Locate the cell with the specified text and output its [X, Y] center coordinate. 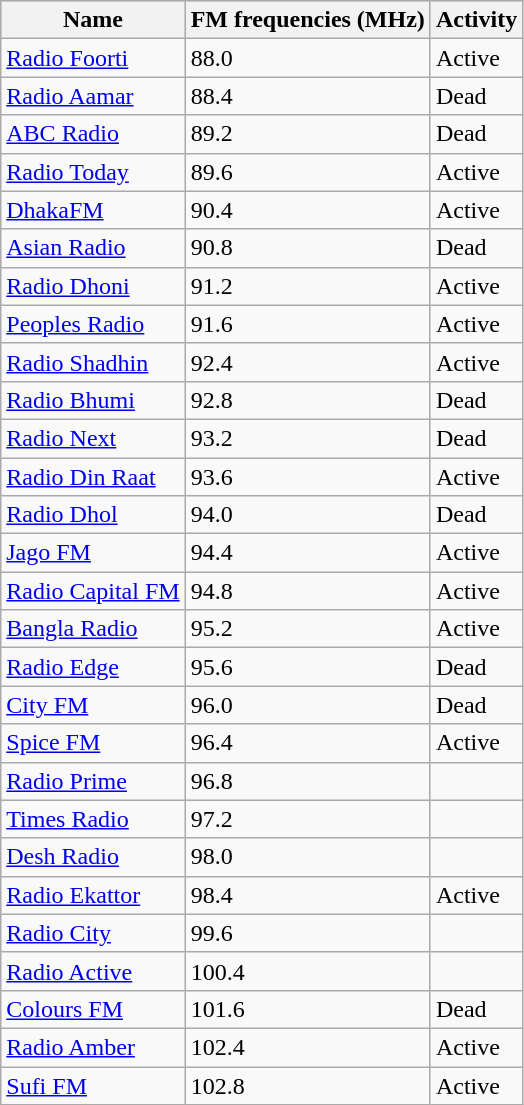
89.6 [308, 172]
88.4 [308, 96]
Jago FM [93, 553]
94.0 [308, 515]
DhakaFM [93, 210]
98.0 [308, 857]
Radio Amber [93, 1047]
Radio Din Raat [93, 477]
Radio Active [93, 971]
97.2 [308, 819]
89.2 [308, 134]
94.4 [308, 553]
96.0 [308, 705]
Peoples Radio [93, 324]
93.6 [308, 477]
ABC Radio [93, 134]
102.4 [308, 1047]
Desh Radio [93, 857]
99.6 [308, 933]
Asian Radio [93, 248]
Sufi FM [93, 1085]
Radio Foorti [93, 58]
93.2 [308, 438]
92.8 [308, 400]
Radio Ekattor [93, 895]
Spice FM [93, 743]
91.6 [308, 324]
Radio Shadhin [93, 362]
91.2 [308, 286]
Radio Next [93, 438]
Radio Bhumi [93, 400]
Colours FM [93, 1009]
101.6 [308, 1009]
94.8 [308, 591]
102.8 [308, 1085]
Times Radio [93, 819]
96.8 [308, 781]
Radio Edge [93, 667]
FM frequencies (MHz) [308, 20]
88.0 [308, 58]
Radio Aamar [93, 96]
Radio Prime [93, 781]
95.2 [308, 629]
Radio Dhoni [93, 286]
Radio City [93, 933]
Radio Today [93, 172]
Radio Capital FM [93, 591]
Name [93, 20]
Activity [476, 20]
90.8 [308, 248]
90.4 [308, 210]
95.6 [308, 667]
100.4 [308, 971]
92.4 [308, 362]
Bangla Radio [93, 629]
Radio Dhol [93, 515]
City FM [93, 705]
98.4 [308, 895]
96.4 [308, 743]
